Locate the cell with the specified text and output its (x, y) center coordinate. 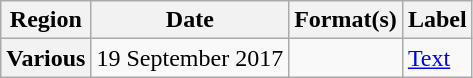
Format(s) (346, 20)
Various (46, 58)
Text (437, 58)
Region (46, 20)
Date (190, 20)
19 September 2017 (190, 58)
Label (437, 20)
